Locate the cell with the specified text and output its [X, Y] center coordinate. 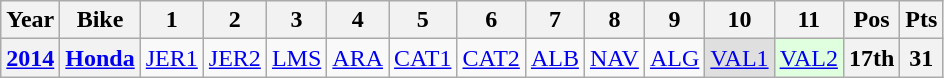
4 [358, 20]
5 [423, 20]
VAL2 [808, 58]
JER1 [172, 58]
7 [554, 20]
11 [808, 20]
CAT1 [423, 58]
31 [922, 58]
ALG [674, 58]
9 [674, 20]
2 [234, 20]
ALB [554, 58]
8 [614, 20]
3 [296, 20]
JER2 [234, 58]
Year [30, 20]
Honda [100, 58]
Pts [922, 20]
VAL1 [740, 58]
10 [740, 20]
CAT2 [491, 58]
LMS [296, 58]
Pos [871, 20]
2014 [30, 58]
17th [871, 58]
1 [172, 20]
NAV [614, 58]
6 [491, 20]
Bike [100, 20]
ARA [358, 58]
